Locate the cell with the specified text and output its [x, y] center coordinate. 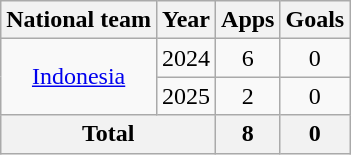
6 [248, 58]
Apps [248, 20]
2024 [186, 58]
2 [248, 96]
2025 [186, 96]
8 [248, 134]
Goals [315, 20]
Indonesia [79, 77]
National team [79, 20]
Total [108, 134]
Year [186, 20]
